Locate the cell with the specified text and output its [X, Y] center coordinate. 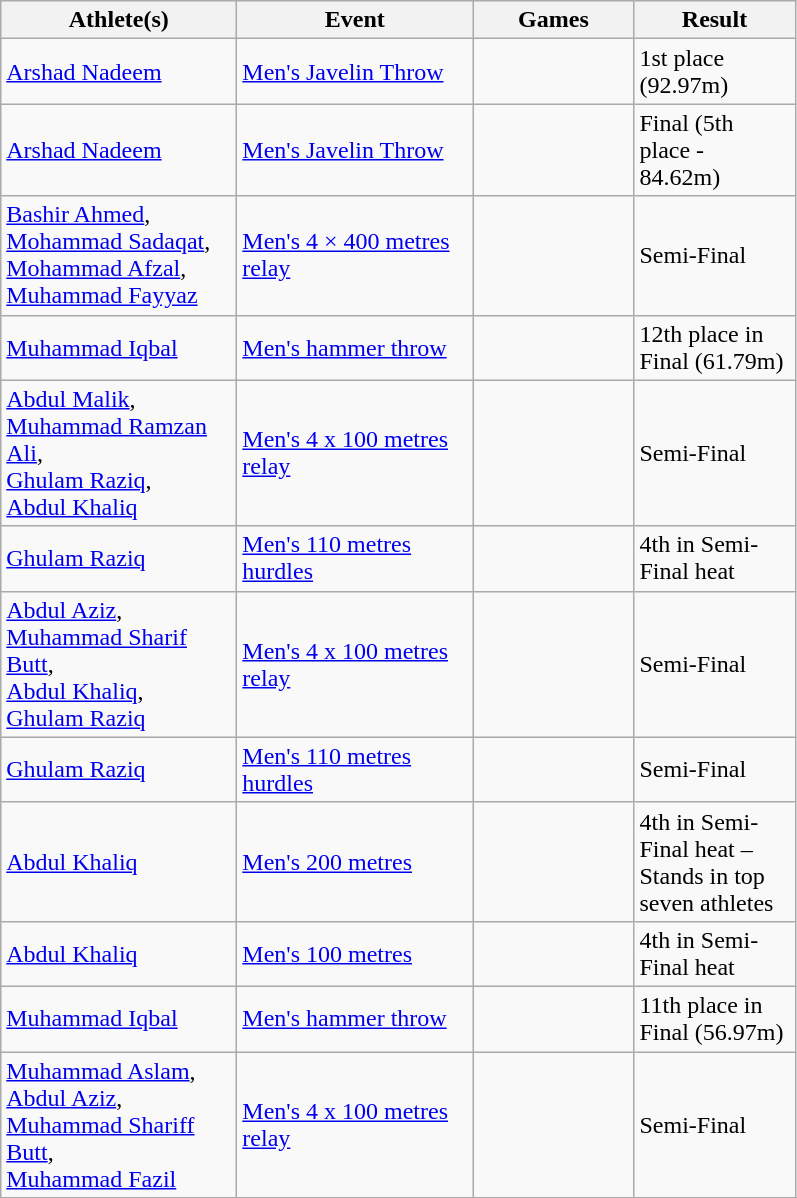
Bashir Ahmed, Mohammad Sadaqat, Mohammad Afzal, Muhammad Fayyaz [119, 256]
11th place in Final (56.97m) [714, 1018]
Abdul Aziz, Muhammad Sharif Butt, Abdul Khaliq, Ghulam Raziq [119, 664]
Games [554, 20]
12th place in Final (61.79m) [714, 348]
Muhammad Aslam, Abdul Aziz, Muhammad Shariff Butt, Muhammad Fazil [119, 1125]
Event [355, 20]
Men's 200 metres [355, 862]
Final (5th place - 84.62m) [714, 150]
Athlete(s) [119, 20]
Result [714, 20]
1st place (92.97m) [714, 72]
Men's 4 × 400 metres relay [355, 256]
4th in Semi-Final heat – Stands in top seven athletes [714, 862]
Abdul Malik, Muhammad Ramzan Ali, Ghulam Raziq, Abdul Khaliq [119, 453]
Men's 100 metres [355, 954]
